Scan for the cell matching the given text and deliver its [X, Y] coordinate at center. 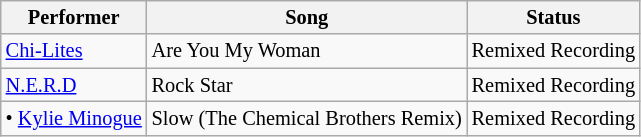
Chi-Lites [74, 51]
Are You My Woman [307, 51]
Performer [74, 17]
Song [307, 17]
• Kylie Minogue [74, 118]
Rock Star [307, 85]
Status [554, 17]
N.E.R.D [74, 85]
Slow (The Chemical Brothers Remix) [307, 118]
